Output the (X, Y) coordinate of the center of the cell containing the given text.  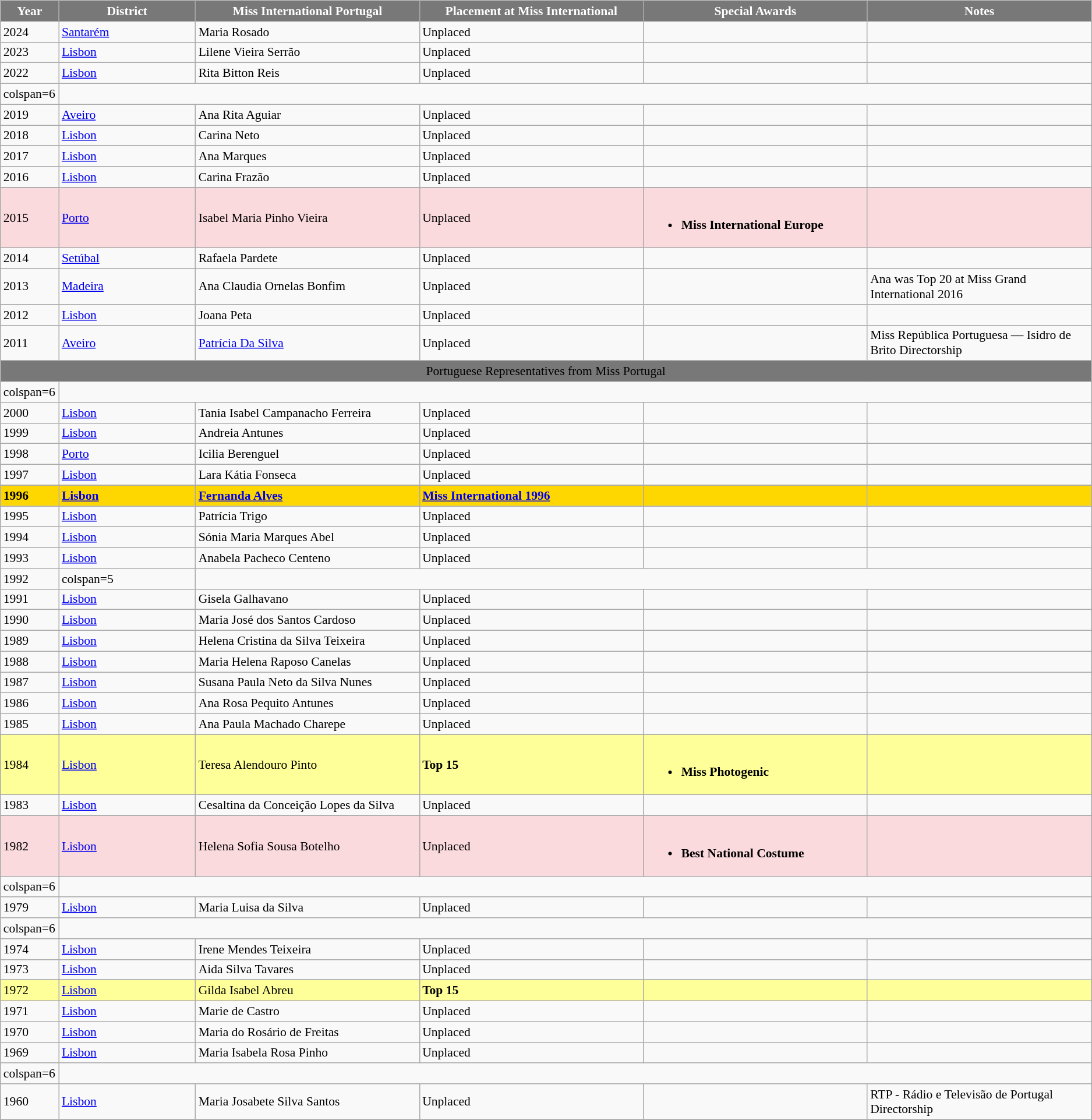
RTP - Rádio e Televisão de Portugal Directorship (979, 1102)
Miss International Portugal (308, 11)
Carina Neto (308, 136)
Lilene Vieira Serrão (308, 52)
Icilia Berenguel (308, 454)
1988 (30, 662)
Irene Mendes Teixeira (308, 949)
1985 (30, 724)
Gisela Galhavano (308, 599)
1992 (30, 579)
1979 (30, 908)
1990 (30, 620)
2013 (30, 287)
Maria Rosado (308, 32)
1983 (30, 805)
Patrícia Trigo (308, 517)
Maria do Rosário de Freitas (308, 1032)
Helena Cristina da Silva Teixeira (308, 641)
1999 (30, 433)
Maria Isabela Rosa Pinho (308, 1053)
1997 (30, 475)
Rafaela Pardete (308, 259)
Ana Rosa Pequito Antunes (308, 704)
Maria José dos Santos Cardoso (308, 620)
Ana Rita Aguiar (308, 115)
1982 (30, 846)
Portuguese Representatives from Miss Portugal (546, 372)
1987 (30, 683)
Helena Sofia Sousa Botelho (308, 846)
Ana Claudia Ornelas Bonfim (308, 287)
Teresa Alendouro Pinto (308, 765)
Special Awards (756, 11)
Placement at Miss International (531, 11)
Patrícia Da Silva (308, 342)
2018 (30, 136)
Year (30, 11)
1993 (30, 558)
Best National Costume (756, 846)
Gilda Isabel Abreu (308, 991)
Maria Josabete Silva Santos (308, 1102)
1970 (30, 1032)
Miss International 1996 (531, 496)
2022 (30, 73)
1960 (30, 1102)
2024 (30, 32)
2016 (30, 177)
Marie de Castro (308, 1012)
Ana was Top 20 at Miss Grand International 2016 (979, 287)
Ana Marques (308, 157)
District (127, 11)
2012 (30, 315)
Santarém (127, 32)
Fernanda Alves (308, 496)
Maria Luisa da Silva (308, 908)
1991 (30, 599)
Carina Frazão (308, 177)
Notes (979, 11)
1989 (30, 641)
1998 (30, 454)
Miss International Europe (756, 218)
colspan=5 (127, 579)
1986 (30, 704)
Lara Kátia Fonseca (308, 475)
1994 (30, 538)
1984 (30, 765)
Cesaltina da Conceição Lopes da Silva (308, 805)
1973 (30, 970)
Rita Bitton Reis (308, 73)
Setúbal (127, 259)
1995 (30, 517)
Miss República Portuguesa — Isidro de Brito Directorship (979, 342)
Aida Silva Tavares (308, 970)
2017 (30, 157)
Madeira (127, 287)
Anabela Pacheco Centeno (308, 558)
Andreia Antunes (308, 433)
Joana Peta (308, 315)
Sónia Maria Marques Abel (308, 538)
2023 (30, 52)
2019 (30, 115)
2000 (30, 413)
1974 (30, 949)
Maria Helena Raposo Canelas (308, 662)
2014 (30, 259)
Isabel Maria Pinho Vieira (308, 218)
Ana Paula Machado Charepe (308, 724)
2015 (30, 218)
Susana Paula Neto da Silva Nunes (308, 683)
1996 (30, 496)
1971 (30, 1012)
2011 (30, 342)
1969 (30, 1053)
1972 (30, 991)
Miss Photogenic (756, 765)
Tania Isabel Campanacho Ferreira (308, 413)
